Detect which cell encompasses the target text, then output its (X, Y) center coordinate. 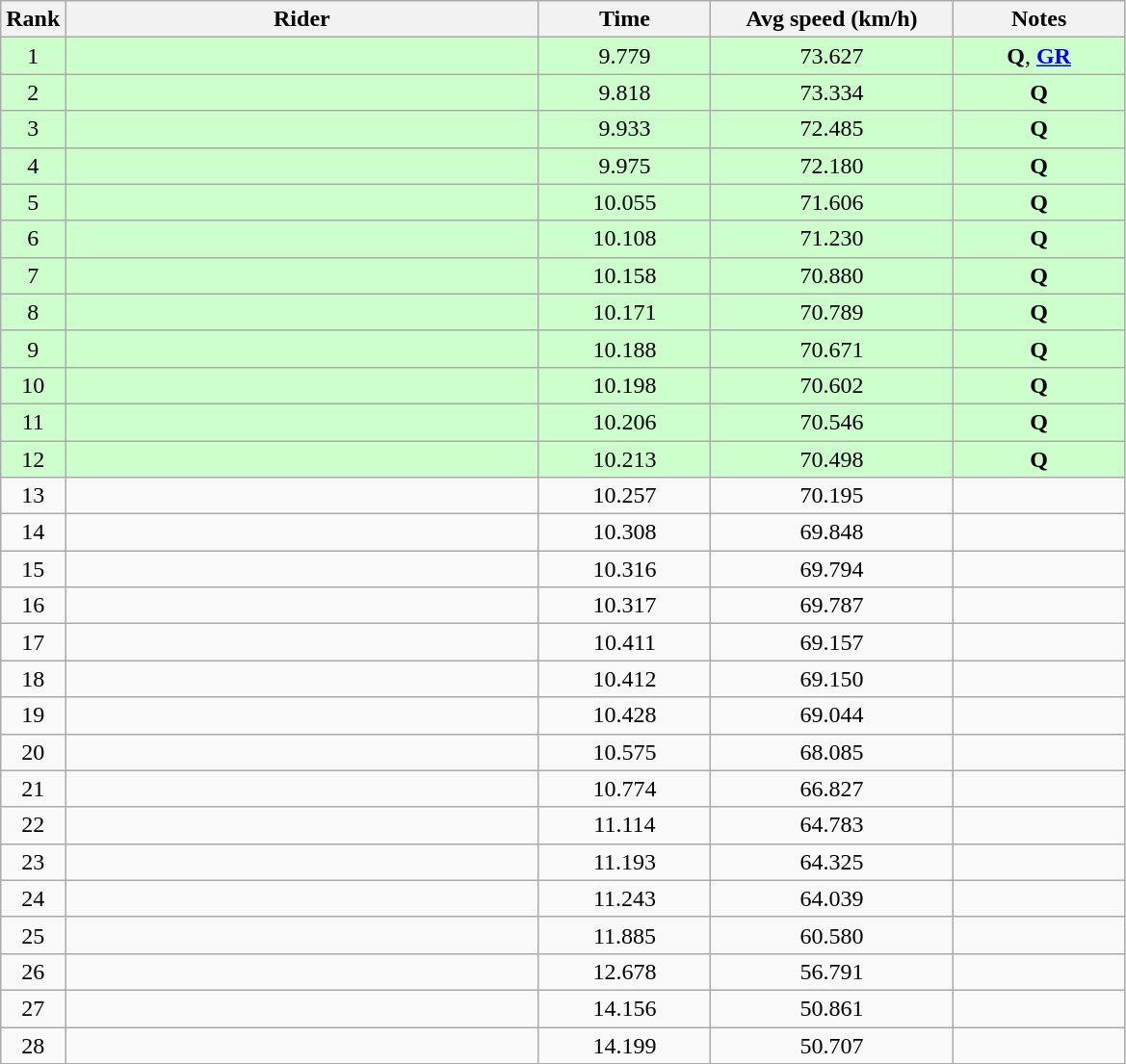
Q, GR (1038, 56)
50.707 (832, 1045)
10.316 (624, 569)
73.627 (832, 56)
50.861 (832, 1008)
Notes (1038, 19)
10.428 (624, 715)
25 (33, 935)
70.546 (832, 422)
70.602 (832, 385)
9.933 (624, 129)
10.206 (624, 422)
72.485 (832, 129)
Rider (302, 19)
70.789 (832, 312)
24 (33, 898)
9.818 (624, 92)
12 (33, 459)
9.975 (624, 166)
11.114 (624, 825)
10.774 (624, 789)
7 (33, 275)
10.257 (624, 496)
6 (33, 239)
70.880 (832, 275)
68.085 (832, 752)
22 (33, 825)
71.606 (832, 202)
8 (33, 312)
16 (33, 606)
11.885 (624, 935)
9.779 (624, 56)
19 (33, 715)
70.195 (832, 496)
10.213 (624, 459)
11.243 (624, 898)
13 (33, 496)
21 (33, 789)
10.171 (624, 312)
64.325 (832, 862)
69.848 (832, 532)
69.044 (832, 715)
3 (33, 129)
14.156 (624, 1008)
11.193 (624, 862)
69.787 (832, 606)
69.794 (832, 569)
14 (33, 532)
10.108 (624, 239)
10.158 (624, 275)
12.678 (624, 972)
15 (33, 569)
56.791 (832, 972)
10.575 (624, 752)
10 (33, 385)
17 (33, 642)
10.411 (624, 642)
20 (33, 752)
26 (33, 972)
27 (33, 1008)
23 (33, 862)
10.198 (624, 385)
69.157 (832, 642)
10.412 (624, 679)
10.308 (624, 532)
71.230 (832, 239)
5 (33, 202)
28 (33, 1045)
Avg speed (km/h) (832, 19)
18 (33, 679)
10.055 (624, 202)
9 (33, 349)
1 (33, 56)
64.039 (832, 898)
14.199 (624, 1045)
2 (33, 92)
72.180 (832, 166)
Rank (33, 19)
70.498 (832, 459)
66.827 (832, 789)
69.150 (832, 679)
Time (624, 19)
4 (33, 166)
70.671 (832, 349)
60.580 (832, 935)
11 (33, 422)
73.334 (832, 92)
10.317 (624, 606)
10.188 (624, 349)
64.783 (832, 825)
